Search for the cell housing the specified text and yield its (x, y) center coordinate. 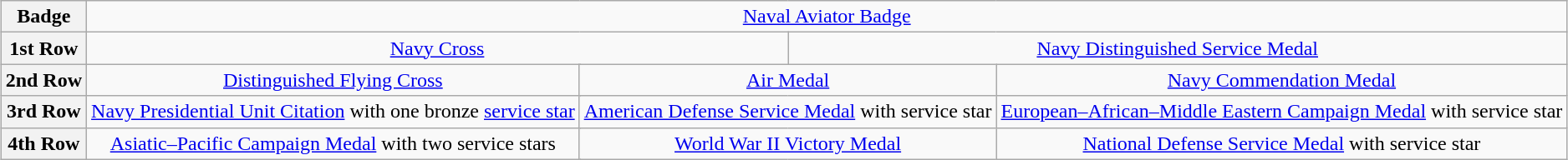
4th Row (43, 143)
World War II Victory Medal (787, 143)
Navy Presidential Unit Citation with one bronze service star (333, 112)
Navy Cross (438, 48)
Air Medal (787, 80)
Asiatic–Pacific Campaign Medal with two service stars (333, 143)
American Defense Service Medal with service star (787, 112)
1st Row (43, 48)
Navy Commendation Medal (1282, 80)
2nd Row (43, 80)
3rd Row (43, 112)
Naval Aviator Badge (827, 17)
European–African–Middle Eastern Campaign Medal with service star (1282, 112)
Badge (43, 17)
Distinguished Flying Cross (333, 80)
National Defense Service Medal with service star (1282, 143)
Navy Distinguished Service Medal (1178, 48)
